Scan for the cell matching the given text and deliver its (x, y) coordinate at center. 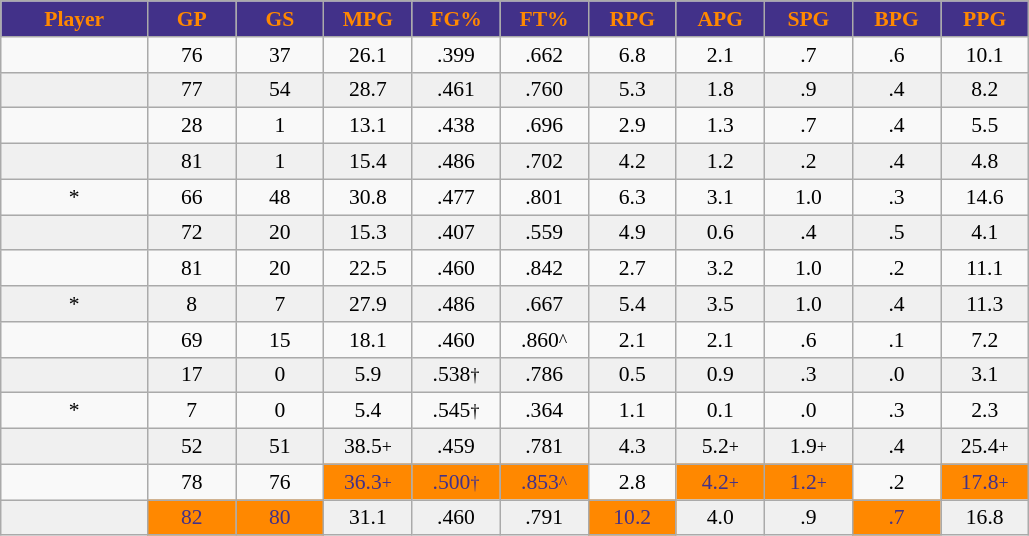
4.8 (985, 162)
2.9 (632, 126)
16.8 (985, 518)
28.7 (368, 90)
.545† (456, 411)
.461 (456, 90)
FG% (456, 19)
22.5 (368, 269)
52 (192, 447)
BPG (896, 19)
2.3 (985, 411)
1.3 (720, 126)
3.5 (720, 304)
.786 (544, 375)
66 (192, 197)
2.7 (632, 269)
.760 (544, 90)
3.2 (720, 269)
.500† (456, 482)
4.0 (720, 518)
54 (280, 90)
4.1 (985, 233)
.477 (456, 197)
4.9 (632, 233)
25.4+ (985, 447)
.801 (544, 197)
.407 (456, 233)
0.9 (720, 375)
.559 (544, 233)
.702 (544, 162)
36.3+ (368, 482)
10.1 (985, 55)
PPG (985, 19)
5.9 (368, 375)
Player (74, 19)
0.6 (720, 233)
77 (192, 90)
.791 (544, 518)
GS (280, 19)
14.6 (985, 197)
82 (192, 518)
.667 (544, 304)
5.2+ (720, 447)
6.3 (632, 197)
.781 (544, 447)
0.1 (720, 411)
17 (192, 375)
.538† (456, 375)
15.3 (368, 233)
31.1 (368, 518)
.399 (456, 55)
1.1 (632, 411)
.696 (544, 126)
51 (280, 447)
80 (280, 518)
4.2 (632, 162)
10.2 (632, 518)
7.2 (985, 340)
2.8 (632, 482)
26.1 (368, 55)
4.3 (632, 447)
MPG (368, 19)
72 (192, 233)
8 (192, 304)
15.4 (368, 162)
69 (192, 340)
FT% (544, 19)
.853^ (544, 482)
APG (720, 19)
1.2 (720, 162)
11.1 (985, 269)
1.8 (720, 90)
38.5+ (368, 447)
.364 (544, 411)
5.3 (632, 90)
0.5 (632, 375)
17.8+ (985, 482)
13.1 (368, 126)
8.2 (985, 90)
11.3 (985, 304)
.438 (456, 126)
78 (192, 482)
5.5 (985, 126)
27.9 (368, 304)
.860^ (544, 340)
1.9+ (808, 447)
SPG (808, 19)
.1 (896, 340)
1.2+ (808, 482)
4.2+ (720, 482)
18.1 (368, 340)
48 (280, 197)
6.8 (632, 55)
.842 (544, 269)
37 (280, 55)
.5 (896, 233)
30.8 (368, 197)
.662 (544, 55)
GP (192, 19)
15 (280, 340)
28 (192, 126)
RPG (632, 19)
.459 (456, 447)
